For the text-containing cell, return its midpoint in (x, y) coordinate format. 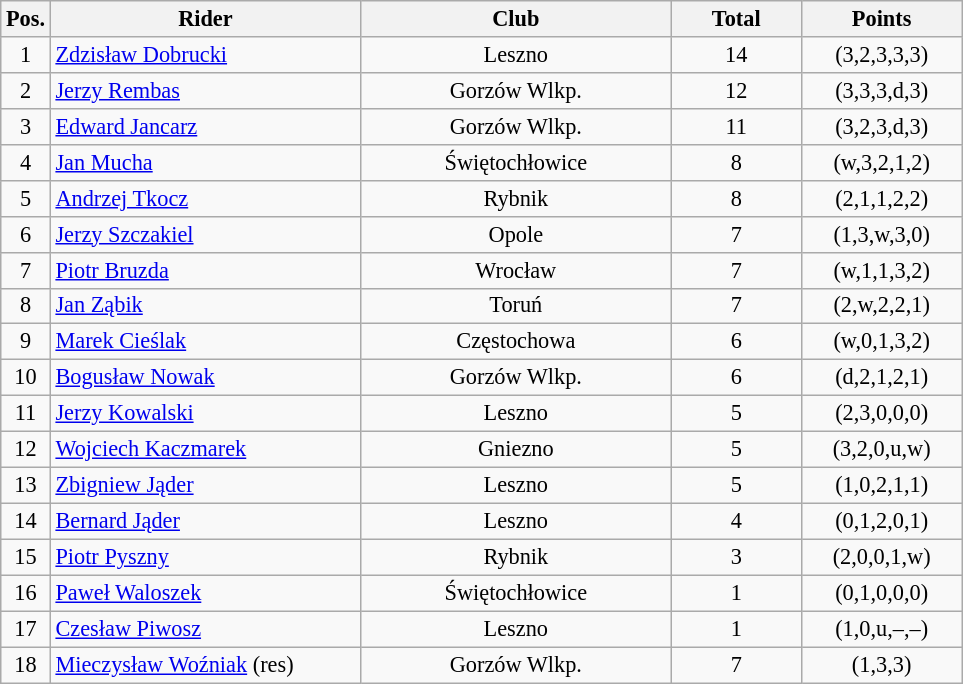
Wrocław (516, 270)
Edward Jancarz (205, 126)
Andrzej Tkocz (205, 198)
Zbigniew Jąder (205, 485)
(w,0,1,3,2) (881, 342)
Opole (516, 234)
(1,0,2,1,1) (881, 485)
Częstochowa (516, 342)
(1,3,w,3,0) (881, 234)
(w,1,1,3,2) (881, 270)
Jerzy Szczakiel (205, 234)
Jerzy Rembas (205, 90)
Toruń (516, 306)
Mieczysław Woźniak (res) (205, 665)
17 (26, 629)
Jan Ząbik (205, 306)
(1,3,3) (881, 665)
Marek Cieślak (205, 342)
(3,2,0,u,w) (881, 450)
Pos. (26, 19)
10 (26, 378)
(2,w,2,2,1) (881, 306)
Zdzisław Dobrucki (205, 55)
Wojciech Kaczmarek (205, 450)
Bernard Jąder (205, 521)
Bogusław Nowak (205, 378)
15 (26, 557)
(2,3,0,0,0) (881, 414)
Paweł Waloszek (205, 593)
2 (26, 90)
(1,0,u,–,–) (881, 629)
(3,2,3,d,3) (881, 126)
(3,2,3,3,3) (881, 55)
(0,1,2,0,1) (881, 521)
Gniezno (516, 450)
(2,0,0,1,w) (881, 557)
Piotr Bruzda (205, 270)
(d,2,1,2,1) (881, 378)
9 (26, 342)
Total (736, 19)
Piotr Pyszny (205, 557)
Czesław Piwosz (205, 629)
(2,1,1,2,2) (881, 198)
Club (516, 19)
Jerzy Kowalski (205, 414)
(w,3,2,1,2) (881, 162)
16 (26, 593)
(0,1,0,0,0) (881, 593)
Rider (205, 19)
13 (26, 485)
Points (881, 19)
Jan Mucha (205, 162)
(3,3,3,d,3) (881, 90)
18 (26, 665)
